Find where the given text appears and provide that cell's center as (x, y) coordinate. 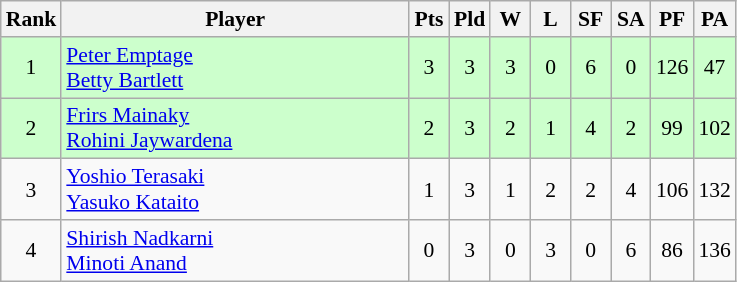
Peter Emptage Betty Bartlett (235, 68)
86 (672, 250)
Yoshio Terasaki Yasuko Kataito (235, 190)
136 (714, 250)
132 (714, 190)
Shirish Nadkarni Minoti Anand (235, 250)
SF (591, 19)
L (550, 19)
W (510, 19)
Rank (32, 19)
102 (714, 128)
106 (672, 190)
99 (672, 128)
PF (672, 19)
SA (631, 19)
126 (672, 68)
Pts (429, 19)
47 (714, 68)
Player (235, 19)
Frirs Mainaky Rohini Jaywardena (235, 128)
PA (714, 19)
Pld (470, 19)
